From the cell containing the given text, extract its center point as [x, y] coordinate. 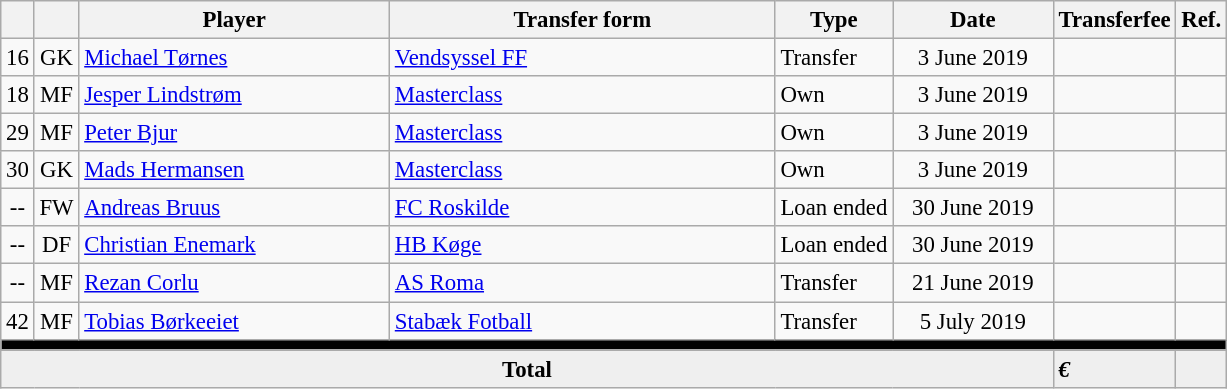
30 [18, 170]
18 [18, 95]
FC Roskilde [582, 208]
Transfer form [582, 20]
Vendsyssel FF [582, 58]
DF [56, 245]
Type [834, 20]
Andreas Bruus [234, 208]
Tobias Børkeeiet [234, 321]
HB Køge [582, 245]
16 [18, 58]
Mads Hermansen [234, 170]
FW [56, 208]
Rezan Corlu [234, 283]
Ref. [1201, 20]
29 [18, 133]
AS Roma [582, 283]
Date [974, 20]
Stabæk Fotball [582, 321]
Total [527, 369]
Player [234, 20]
Christian Enemark [234, 245]
Transferfee [1114, 20]
5 July 2019 [974, 321]
21 June 2019 [974, 283]
42 [18, 321]
Peter Bjur [234, 133]
Michael Tørnes [234, 58]
€ [1114, 369]
Jesper Lindstrøm [234, 95]
